Locate the cell with the specified text and output its (X, Y) center coordinate. 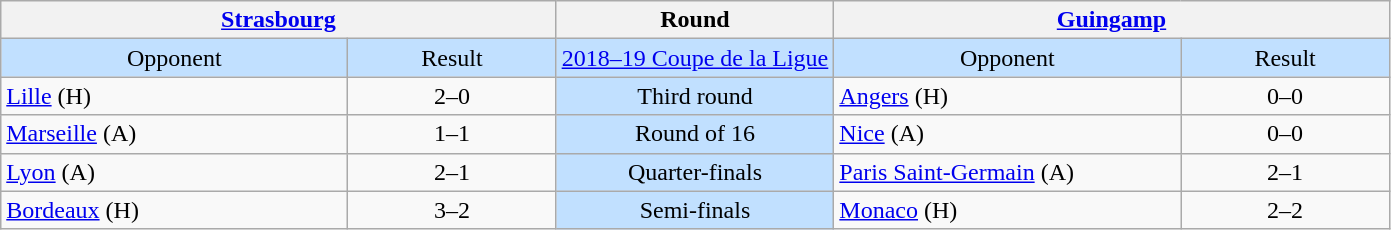
Angers (H) (1008, 96)
Lille (H) (174, 96)
Bordeaux (H) (174, 210)
1–1 (452, 134)
Quarter-finals (695, 172)
2018–19 Coupe de la Ligue (695, 58)
Strasbourg (278, 20)
Round of 16 (695, 134)
Round (695, 20)
Lyon (A) (174, 172)
Paris Saint-Germain (A) (1008, 172)
Nice (A) (1008, 134)
Guingamp (1112, 20)
Third round (695, 96)
2–0 (452, 96)
Marseille (A) (174, 134)
Semi-finals (695, 210)
2–2 (1285, 210)
3–2 (452, 210)
Monaco (H) (1008, 210)
